Search for the cell housing the specified text and yield its (X, Y) center coordinate. 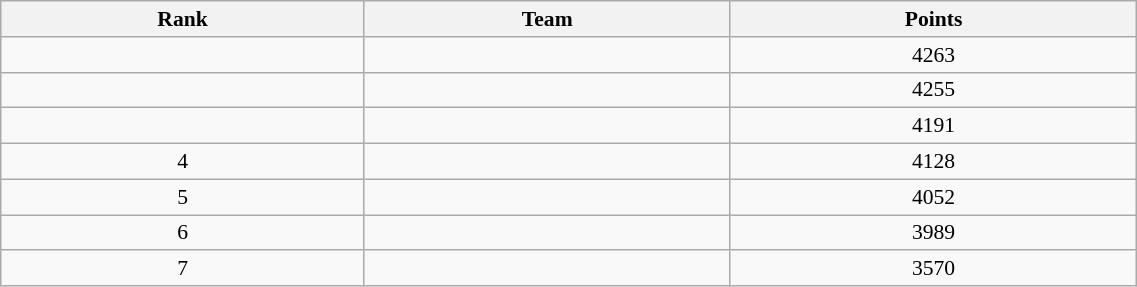
4191 (934, 126)
3989 (934, 233)
4263 (934, 55)
4255 (934, 90)
5 (183, 197)
Rank (183, 19)
4128 (934, 162)
6 (183, 233)
4 (183, 162)
Team (547, 19)
7 (183, 269)
3570 (934, 269)
4052 (934, 197)
Points (934, 19)
